Find where the given text appears and provide that cell's center as [x, y] coordinate. 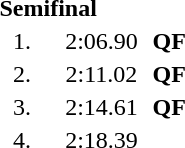
2:11.02 [102, 74]
2:06.90 [102, 41]
2:14.61 [102, 107]
